Extract the (X, Y) coordinate from the center of the cell holding the provided text.  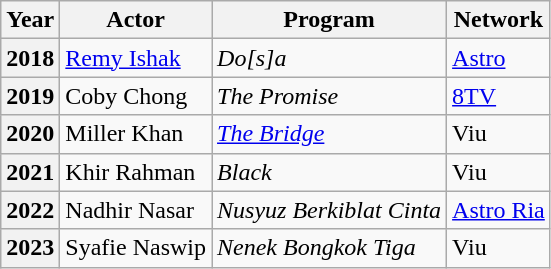
2021 (30, 172)
Remy Ishak (136, 58)
2022 (30, 210)
The Bridge (330, 134)
8TV (499, 96)
Nusyuz Berkiblat Cinta (330, 210)
Coby Chong (136, 96)
The Promise (330, 96)
Miller Khan (136, 134)
Year (30, 20)
Black (330, 172)
2019 (30, 96)
Network (499, 20)
Program (330, 20)
Nadhir Nasar (136, 210)
Nenek Bongkok Tiga (330, 248)
Astro (499, 58)
2018 (30, 58)
2020 (30, 134)
2023 (30, 248)
Do[s]a (330, 58)
Syafie Naswip (136, 248)
Actor (136, 20)
Astro Ria (499, 210)
Khir Rahman (136, 172)
